Determine the [X, Y] coordinate at the center of the cell enclosing the given text.  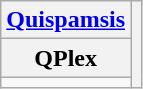
QPlex [66, 58]
Quispamsis [66, 20]
